Extract the [x, y] coordinate from the center of the cell holding the provided text.  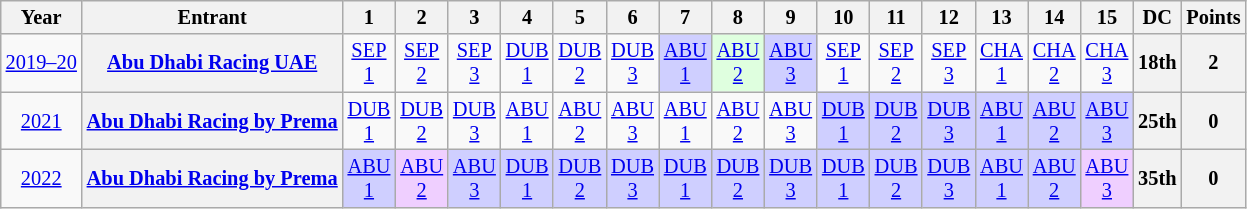
10 [844, 17]
Entrant [212, 17]
13 [1002, 17]
2022 [42, 178]
3 [474, 17]
14 [1054, 17]
CHA3 [1108, 63]
Points [1213, 17]
11 [896, 17]
2021 [42, 121]
6 [632, 17]
CHA1 [1002, 63]
25th [1157, 121]
9 [790, 17]
CHA2 [1054, 63]
5 [580, 17]
15 [1108, 17]
2019–20 [42, 63]
DC [1157, 17]
8 [738, 17]
Abu Dhabi Racing UAE [212, 63]
18th [1157, 63]
4 [528, 17]
7 [686, 17]
1 [370, 17]
35th [1157, 178]
Year [42, 17]
12 [948, 17]
